Detect which cell encompasses the target text, then output its [x, y] center coordinate. 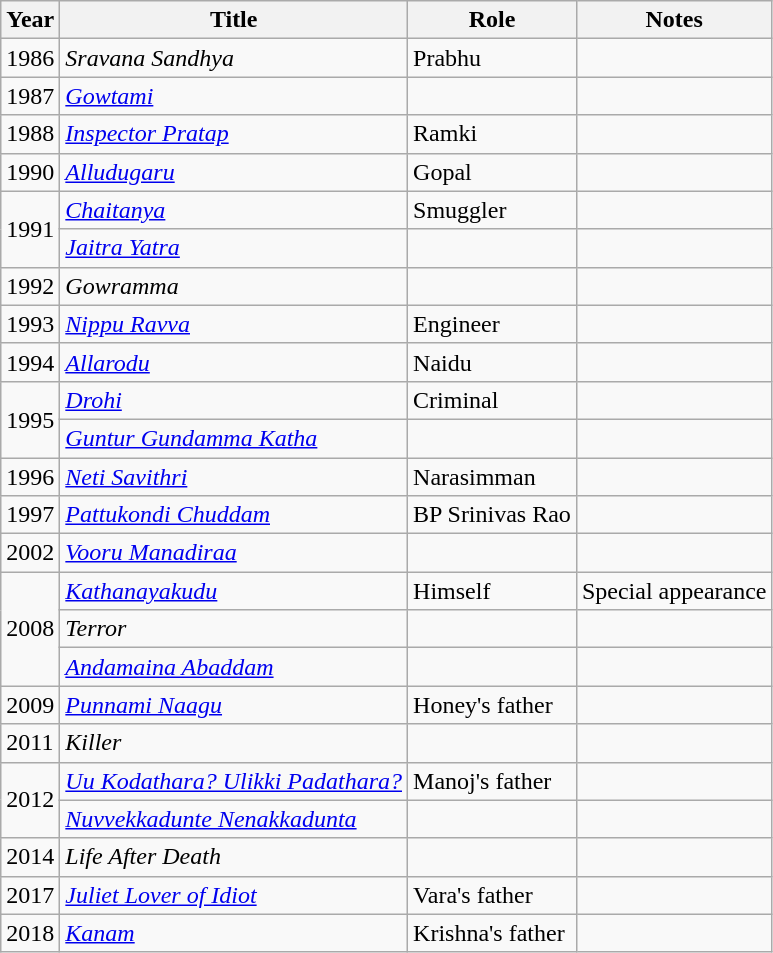
2018 [30, 933]
Killer [234, 743]
Prabhu [492, 58]
Gopal [492, 172]
Year [30, 20]
1993 [30, 324]
1988 [30, 134]
1992 [30, 286]
Ramki [492, 134]
Neti Savithri [234, 477]
Criminal [492, 400]
Alludugaru [234, 172]
Guntur Gundamma Katha [234, 438]
1996 [30, 477]
Manoj's father [492, 781]
Vara's father [492, 895]
2014 [30, 857]
Kathanayakudu [234, 591]
Allarodu [234, 362]
Chaitanya [234, 210]
BP Srinivas Rao [492, 515]
Narasimman [492, 477]
2009 [30, 705]
Gowtami [234, 96]
1994 [30, 362]
1997 [30, 515]
Nippu Ravva [234, 324]
Juliet Lover of Idiot [234, 895]
Special appearance [674, 591]
2002 [30, 553]
Terror [234, 629]
1991 [30, 229]
1995 [30, 419]
1986 [30, 58]
Vooru Manadiraa [234, 553]
Life After Death [234, 857]
Title [234, 20]
Kanam [234, 933]
Jaitra Yatra [234, 248]
2011 [30, 743]
Pattukondi Chuddam [234, 515]
1990 [30, 172]
Uu Kodathara? Ulikki Padathara? [234, 781]
Krishna's father [492, 933]
Notes [674, 20]
Naidu [492, 362]
Role [492, 20]
Smuggler [492, 210]
Drohi [234, 400]
1987 [30, 96]
2008 [30, 629]
2017 [30, 895]
Inspector Pratap [234, 134]
Honey's father [492, 705]
Himself [492, 591]
2012 [30, 800]
Engineer [492, 324]
Punnami Naagu [234, 705]
Nuvvekkadunte Nenakkadunta [234, 819]
Gowramma [234, 286]
Sravana Sandhya [234, 58]
Andamaina Abaddam [234, 667]
